Search for the cell housing the specified text and yield its [x, y] center coordinate. 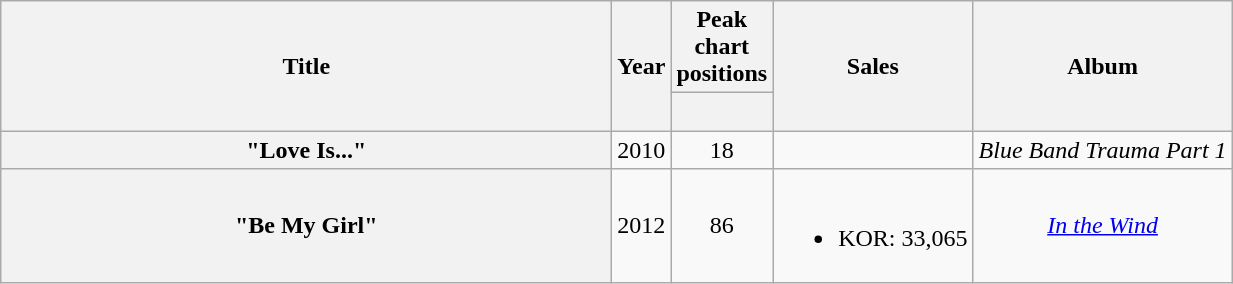
18 [722, 150]
"Love Is..." [306, 150]
Year [642, 66]
Blue Band Trauma Part 1 [1102, 150]
2012 [642, 226]
Sales [873, 66]
In the Wind [1102, 226]
KOR: 33,065 [873, 226]
"Be My Girl" [306, 226]
Peak chart positions [722, 47]
86 [722, 226]
2010 [642, 150]
Title [306, 66]
Album [1102, 66]
